Identify which cell holds the provided text, then report its (x, y) central coordinate. 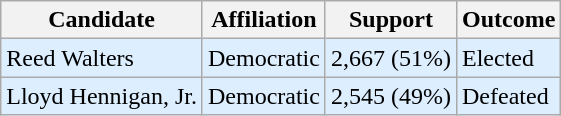
Reed Walters (102, 58)
Defeated (508, 96)
2,545 (49%) (390, 96)
Elected (508, 58)
Lloyd Hennigan, Jr. (102, 96)
2,667 (51%) (390, 58)
Outcome (508, 20)
Affiliation (264, 20)
Candidate (102, 20)
Support (390, 20)
